Scan for the cell matching the given text and deliver its [X, Y] coordinate at center. 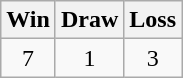
1 [89, 58]
Win [28, 20]
3 [153, 58]
Draw [89, 20]
7 [28, 58]
Loss [153, 20]
